Find where the given text appears and provide that cell's center as [X, Y] coordinate. 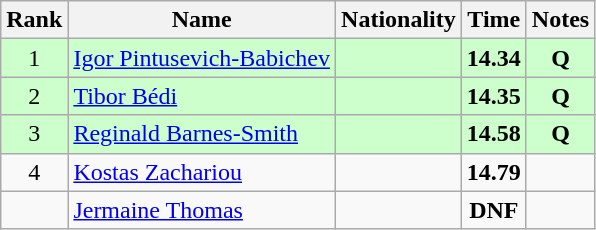
DNF [494, 210]
Tibor Bédi [202, 96]
Jermaine Thomas [202, 210]
Notes [560, 20]
14.35 [494, 96]
1 [34, 58]
14.34 [494, 58]
14.58 [494, 134]
Reginald Barnes-Smith [202, 134]
14.79 [494, 172]
Nationality [399, 20]
Igor Pintusevich-Babichev [202, 58]
2 [34, 96]
Name [202, 20]
4 [34, 172]
3 [34, 134]
Rank [34, 20]
Kostas Zachariou [202, 172]
Time [494, 20]
